Capture the cell that displays the provided text and extract its [x, y] central coordinate. 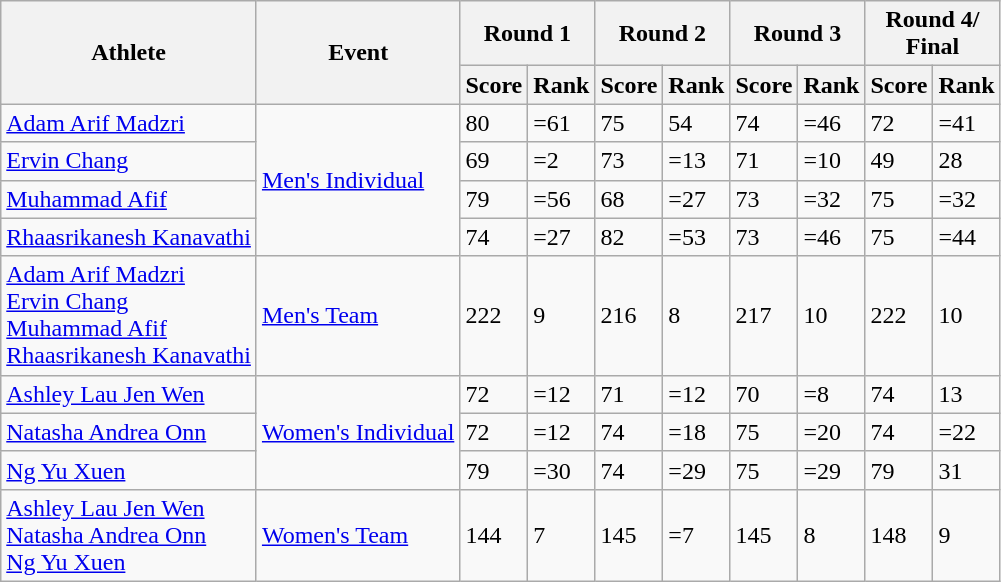
13 [966, 394]
Women's Team [358, 535]
=20 [832, 432]
28 [966, 161]
Ashley Lau Jen WenNatasha Andrea OnnNg Yu Xuen [129, 535]
=44 [966, 237]
Ervin Chang [129, 161]
Round 3 [798, 34]
=61 [562, 123]
82 [629, 237]
Women's Individual [358, 432]
Men's Individual [358, 180]
148 [899, 535]
=22 [966, 432]
Adam Arif MadzriErvin ChangMuhammad AfifRhaasrikanesh Kanavathi [129, 316]
80 [494, 123]
=30 [562, 470]
7 [562, 535]
Round 1 [528, 34]
Round 2 [662, 34]
Adam Arif Madzri [129, 123]
Rhaasrikanesh Kanavathi [129, 237]
216 [629, 316]
Muhammad Afif [129, 199]
=18 [696, 432]
=8 [832, 394]
31 [966, 470]
Event [358, 52]
=56 [562, 199]
69 [494, 161]
=7 [696, 535]
Athlete [129, 52]
Ng Yu Xuen [129, 470]
68 [629, 199]
Ashley Lau Jen Wen [129, 394]
=10 [832, 161]
=53 [696, 237]
54 [696, 123]
217 [764, 316]
Natasha Andrea Onn [129, 432]
=13 [696, 161]
Round 4/Final [932, 34]
Men's Team [358, 316]
=2 [562, 161]
49 [899, 161]
70 [764, 394]
144 [494, 535]
=41 [966, 123]
